Return [X, Y] of the center of cell containing provided text 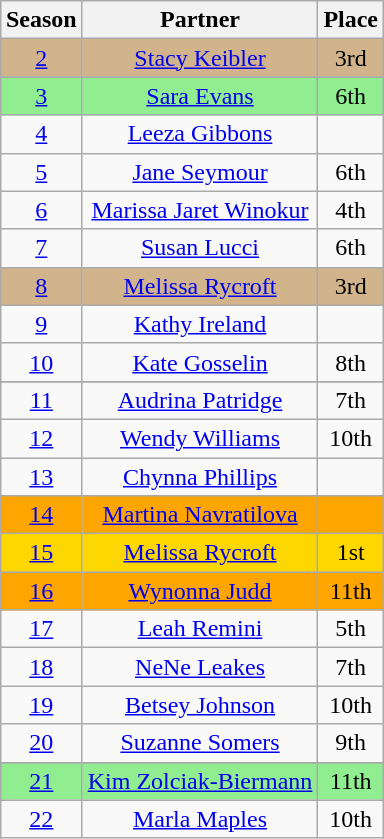
19 [41, 705]
Kate Gosselin [200, 362]
Wynonna Judd [200, 591]
Kim Zolciak-Biermann [200, 781]
9 [41, 324]
1st [351, 553]
17 [41, 629]
NeNe Leakes [200, 667]
8 [41, 286]
3 [41, 96]
Stacy Keibler [200, 58]
Audrina Patridge [200, 400]
11 [41, 400]
7 [41, 248]
Marla Maples [200, 819]
18 [41, 667]
Suzanne Somers [200, 743]
10 [41, 362]
6 [41, 210]
Season [41, 20]
Place [351, 20]
16 [41, 591]
21 [41, 781]
Martina Navratilova [200, 515]
4th [351, 210]
12 [41, 438]
Leeza Gibbons [200, 134]
9th [351, 743]
2 [41, 58]
22 [41, 819]
15 [41, 553]
4 [41, 134]
Susan Lucci [200, 248]
Marissa Jaret Winokur [200, 210]
Jane Seymour [200, 172]
13 [41, 477]
8th [351, 362]
Chynna Phillips [200, 477]
5 [41, 172]
20 [41, 743]
Betsey Johnson [200, 705]
Partner [200, 20]
5th [351, 629]
Wendy Williams [200, 438]
Kathy Ireland [200, 324]
Sara Evans [200, 96]
Leah Remini [200, 629]
14 [41, 515]
